Pinpoint the cell where the given text exists, returning its [X, Y] midpoint coordinate. 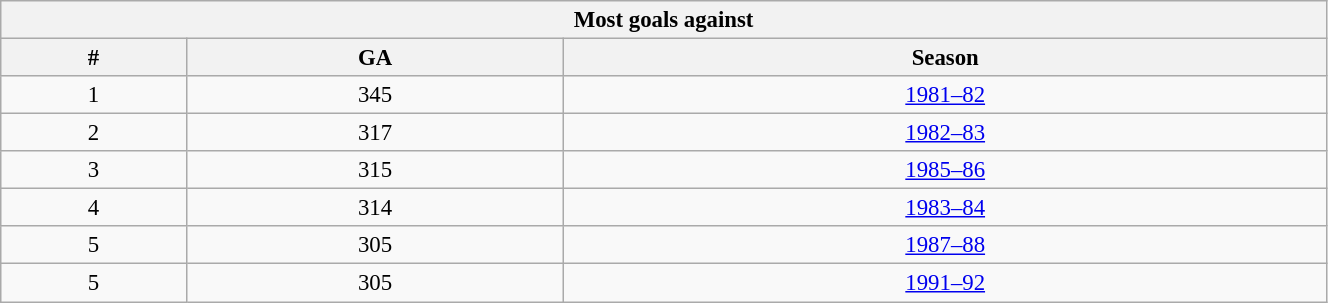
# [94, 58]
GA [375, 58]
315 [375, 170]
3 [94, 170]
1987–88 [946, 245]
1983–84 [946, 208]
314 [375, 208]
317 [375, 133]
Most goals against [664, 20]
4 [94, 208]
345 [375, 95]
2 [94, 133]
1982–83 [946, 133]
1985–86 [946, 170]
1981–82 [946, 95]
1 [94, 95]
1991–92 [946, 283]
Season [946, 58]
